Provide the (X, Y) coordinate of the cell's center where the given text is located.  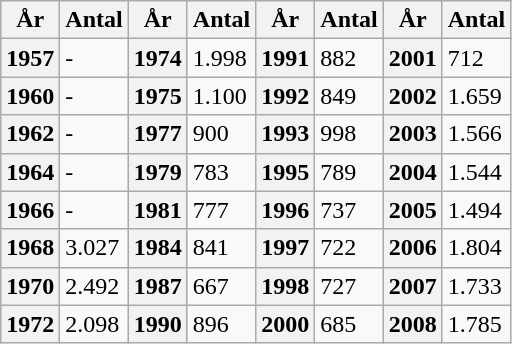
2.492 (94, 286)
1968 (30, 248)
1960 (30, 96)
900 (221, 134)
1996 (286, 210)
1.494 (476, 210)
2003 (412, 134)
722 (349, 248)
3.027 (94, 248)
1975 (158, 96)
1.804 (476, 248)
2000 (286, 324)
1957 (30, 58)
1.566 (476, 134)
1966 (30, 210)
1987 (158, 286)
2004 (412, 172)
896 (221, 324)
1962 (30, 134)
727 (349, 286)
1.733 (476, 286)
1.100 (221, 96)
1990 (158, 324)
1992 (286, 96)
1970 (30, 286)
737 (349, 210)
1.998 (221, 58)
1995 (286, 172)
1993 (286, 134)
1.785 (476, 324)
998 (349, 134)
1981 (158, 210)
783 (221, 172)
2007 (412, 286)
1977 (158, 134)
1964 (30, 172)
882 (349, 58)
849 (349, 96)
777 (221, 210)
1991 (286, 58)
1984 (158, 248)
2.098 (94, 324)
2001 (412, 58)
1997 (286, 248)
1972 (30, 324)
2006 (412, 248)
2002 (412, 96)
1979 (158, 172)
712 (476, 58)
1974 (158, 58)
789 (349, 172)
2005 (412, 210)
1.659 (476, 96)
667 (221, 286)
685 (349, 324)
2008 (412, 324)
841 (221, 248)
1998 (286, 286)
1.544 (476, 172)
